Extract the (X, Y) coordinate from the center of the cell holding the provided text.  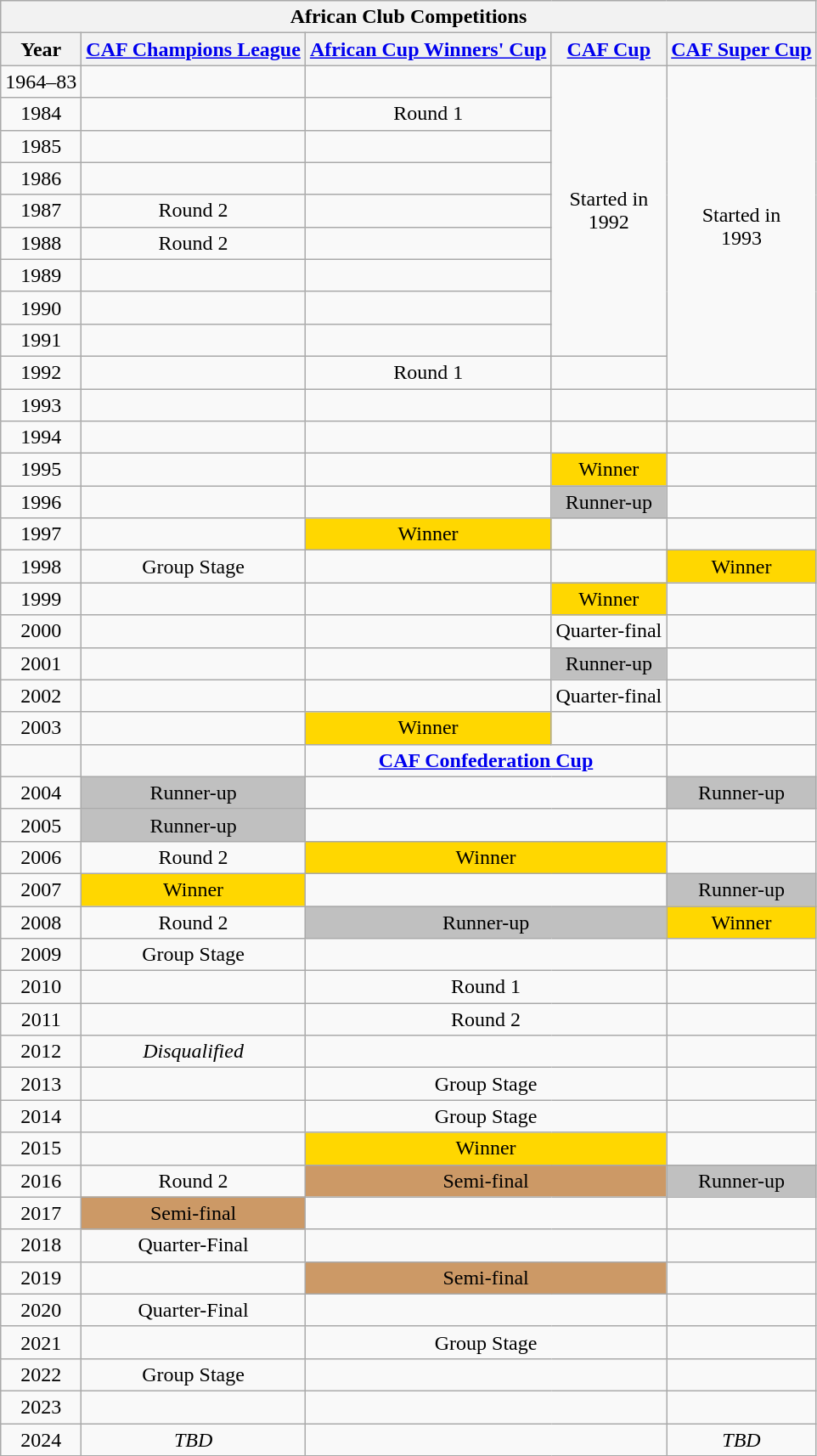
2018 (41, 1245)
2022 (41, 1374)
2011 (41, 1019)
Started in1992 (609, 211)
1998 (41, 567)
1989 (41, 275)
1995 (41, 470)
2004 (41, 793)
African Cup Winners' Cup (428, 49)
2017 (41, 1213)
CAF Confederation Cup (486, 760)
2006 (41, 857)
CAF Super Cup (741, 49)
1997 (41, 534)
1993 (41, 405)
2016 (41, 1181)
1988 (41, 243)
2013 (41, 1084)
1991 (41, 340)
1999 (41, 599)
1994 (41, 437)
African Club Competitions (408, 17)
1987 (41, 211)
1996 (41, 502)
2003 (41, 728)
1992 (41, 372)
2002 (41, 696)
2012 (41, 1052)
2005 (41, 825)
2007 (41, 889)
1984 (41, 114)
2019 (41, 1278)
CAF Cup (609, 49)
2000 (41, 631)
2020 (41, 1310)
1985 (41, 146)
2023 (41, 1407)
1964–83 (41, 82)
2009 (41, 955)
1986 (41, 178)
CAF Champions League (194, 49)
2024 (41, 1440)
2015 (41, 1148)
1990 (41, 308)
2010 (41, 987)
2008 (41, 922)
2001 (41, 663)
2014 (41, 1116)
2021 (41, 1342)
Disqualified (194, 1052)
Started in1993 (741, 228)
Year (41, 49)
